Determine the (x, y) coordinate at the center of the cell enclosing the given text.  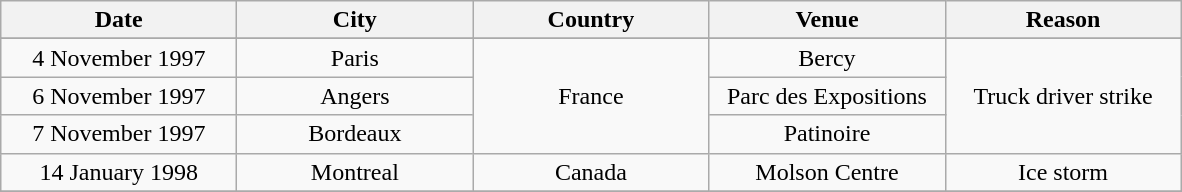
Country (591, 20)
Date (119, 20)
4 November 1997 (119, 58)
Patinoire (827, 134)
Ice storm (1063, 172)
Canada (591, 172)
14 January 1998 (119, 172)
Paris (355, 58)
Bordeaux (355, 134)
Venue (827, 20)
Bercy (827, 58)
Molson Centre (827, 172)
Angers (355, 96)
6 November 1997 (119, 96)
Montreal (355, 172)
France (591, 96)
Parc des Expositions (827, 96)
7 November 1997 (119, 134)
City (355, 20)
Truck driver strike (1063, 96)
Reason (1063, 20)
